Pinpoint the cell where the given text exists, returning its (X, Y) midpoint coordinate. 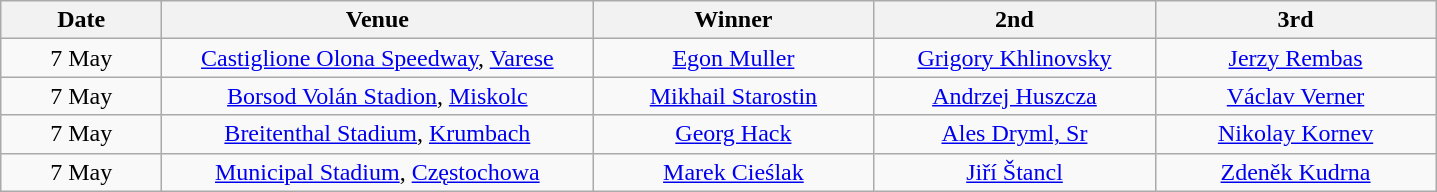
Municipal Stadium, Częstochowa (378, 172)
Marek Cieślak (734, 172)
Jiří Štancl (1014, 172)
Georg Hack (734, 134)
Borsod Volán Stadion, Miskolc (378, 96)
Ales Dryml, Sr (1014, 134)
Václav Verner (1296, 96)
Castiglione Olona Speedway, Varese (378, 58)
3rd (1296, 20)
Grigory Khlinovsky (1014, 58)
Date (82, 20)
Breitenthal Stadium, Krumbach (378, 134)
Jerzy Rembas (1296, 58)
Andrzej Huszcza (1014, 96)
Venue (378, 20)
Zdeněk Kudrna (1296, 172)
Mikhail Starostin (734, 96)
2nd (1014, 20)
Egon Muller (734, 58)
Winner (734, 20)
Nikolay Kornev (1296, 134)
